Identify which cell holds the provided text, then report its (x, y) central coordinate. 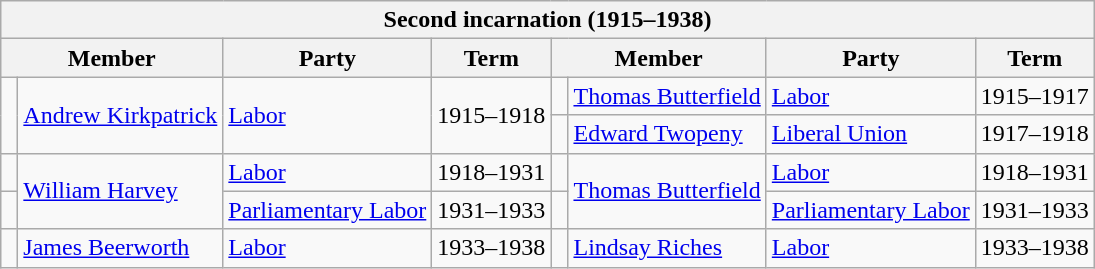
James Beerworth (120, 248)
Edward Twopeny (667, 134)
Andrew Kirkpatrick (120, 115)
Liberal Union (870, 134)
1915–1918 (492, 115)
Lindsay Riches (667, 248)
Second incarnation (1915–1938) (548, 20)
1917–1918 (1034, 134)
1915–1917 (1034, 96)
William Harvey (120, 191)
